For the text-containing cell, return its midpoint in (x, y) coordinate format. 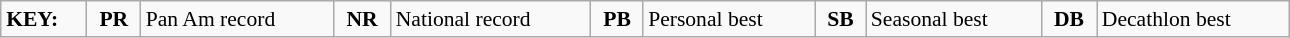
PR (114, 19)
Seasonal best (954, 19)
Personal best (729, 19)
Pan Am record (238, 19)
KEY: (44, 19)
DB (1068, 19)
SB (840, 19)
NR (362, 19)
National record (491, 19)
Decathlon best (1193, 19)
PB (617, 19)
